Provide the [x, y] coordinate of the cell's center where the given text is located.  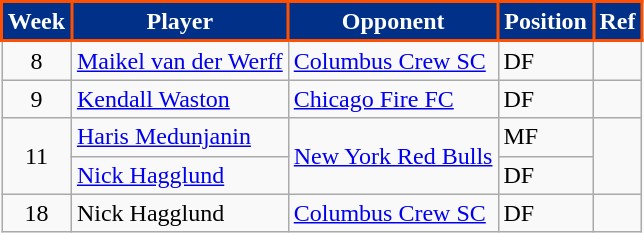
9 [37, 99]
Ref [618, 22]
Kendall Waston [180, 99]
11 [37, 156]
8 [37, 60]
Maikel van der Werff [180, 60]
New York Red Bulls [393, 156]
Chicago Fire FC [393, 99]
Week [37, 22]
Player [180, 22]
Opponent [393, 22]
Haris Medunjanin [180, 137]
18 [37, 213]
MF [546, 137]
Position [546, 22]
